Return the [x, y] coordinate for the center point of the cell that contains the specified text.  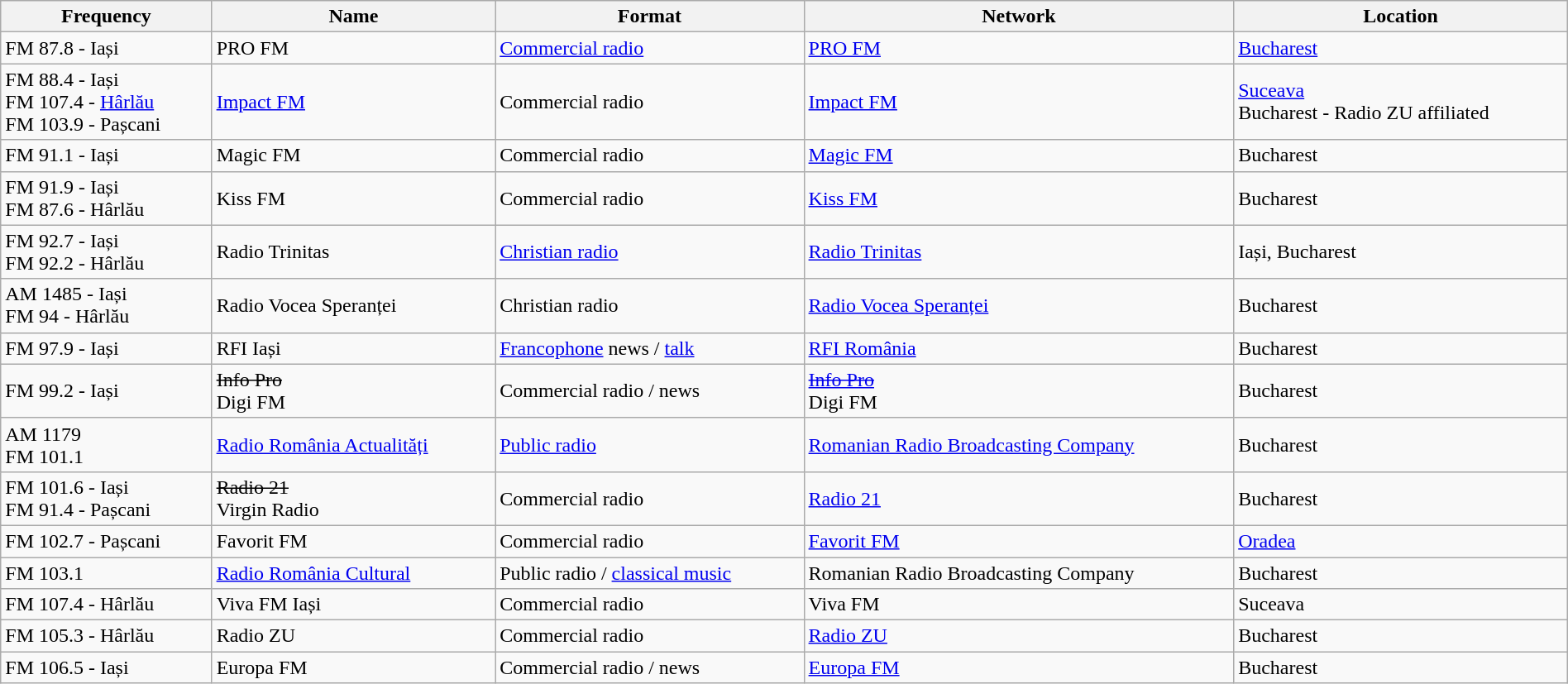
Suceava [1401, 605]
FM 97.9 - Iași [106, 348]
FM 105.3 - Hârlău [106, 636]
Francophone news / talk [650, 348]
FM 107.4 - Hârlău [106, 605]
RFI România [1019, 348]
Radio România Cultural [354, 573]
FM 87.8 - Iași [106, 48]
FM 99.2 - Iași [106, 390]
Viva FM [1019, 605]
RFI Iași [354, 348]
Viva FM Iași [354, 605]
Public radio [650, 445]
Format [650, 17]
Radio România Actualități [354, 445]
SuceavaBucharest - Radio ZU affiliated [1401, 102]
AM 1179FM 101.1 [106, 445]
Name [354, 17]
FM 91.9 - IașiFM 87.6 - Hârlău [106, 199]
FM 103.1 [106, 573]
Radio 21Virgin Radio [354, 498]
Network [1019, 17]
FM 101.6 - IașiFM 91.4 - Pașcani [106, 498]
Oradea [1401, 541]
FM 102.7 - Pașcani [106, 541]
FM 92.7 - IașiFM 92.2 - Hârlău [106, 251]
Iași, Bucharest [1401, 251]
AM 1485 - IașiFM 94 - Hârlău [106, 306]
FM 91.1 - Iași [106, 155]
Frequency [106, 17]
Radio 21 [1019, 498]
Public radio / classical music [650, 573]
FM 106.5 - Iași [106, 667]
Location [1401, 17]
FM 88.4 - IașiFM 107.4 - HârlăuFM 103.9 - Pașcani [106, 102]
